From the cell containing the given text, extract its center point as [X, Y] coordinate. 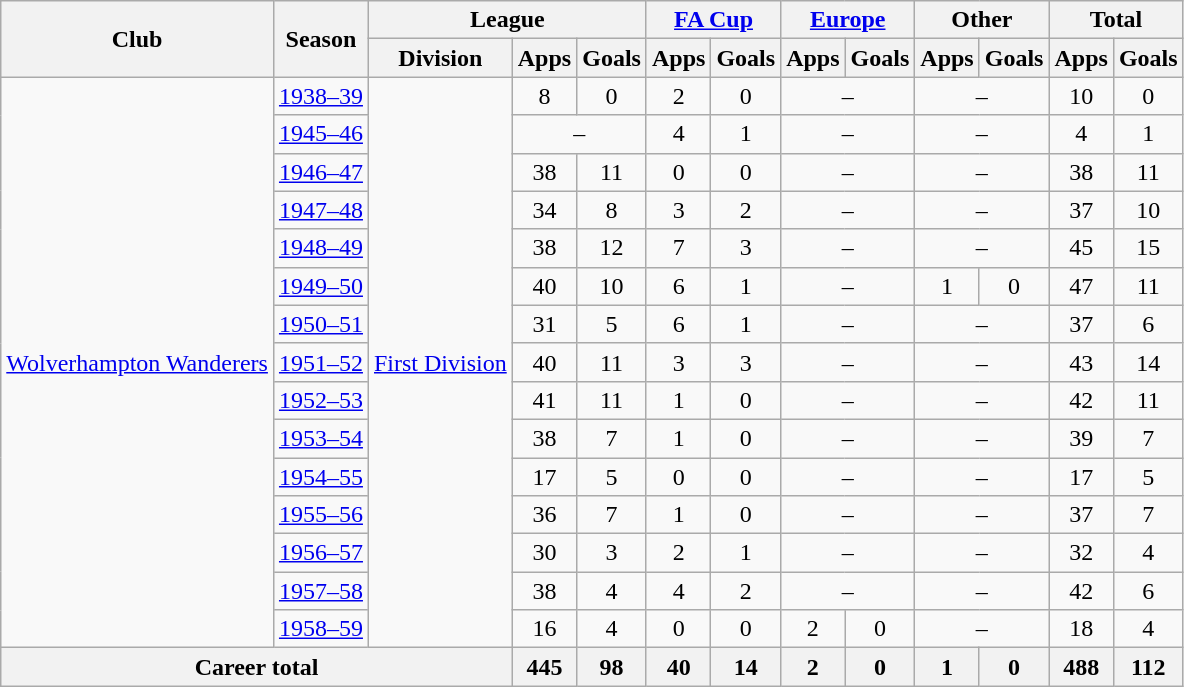
1938–39 [320, 96]
34 [544, 210]
43 [1081, 362]
1945–46 [320, 134]
FA Cup [713, 20]
1951–52 [320, 362]
1952–53 [320, 400]
16 [544, 629]
30 [544, 553]
1947–48 [320, 210]
1958–59 [320, 629]
Wolverhampton Wanderers [138, 362]
1948–49 [320, 248]
445 [544, 667]
39 [1081, 438]
1954–55 [320, 477]
1949–50 [320, 286]
112 [1148, 667]
Club [138, 39]
Season [320, 39]
1950–51 [320, 324]
18 [1081, 629]
Career total [257, 667]
31 [544, 324]
First Division [440, 362]
45 [1081, 248]
47 [1081, 286]
36 [544, 515]
Other [982, 20]
Total [1116, 20]
1953–54 [320, 438]
15 [1148, 248]
98 [612, 667]
488 [1081, 667]
1955–56 [320, 515]
1956–57 [320, 553]
1957–58 [320, 591]
12 [612, 248]
1946–47 [320, 172]
32 [1081, 553]
41 [544, 400]
Europe [848, 20]
League [507, 20]
Division [440, 58]
